Extract the (x, y) coordinate from the center of the cell holding the provided text.  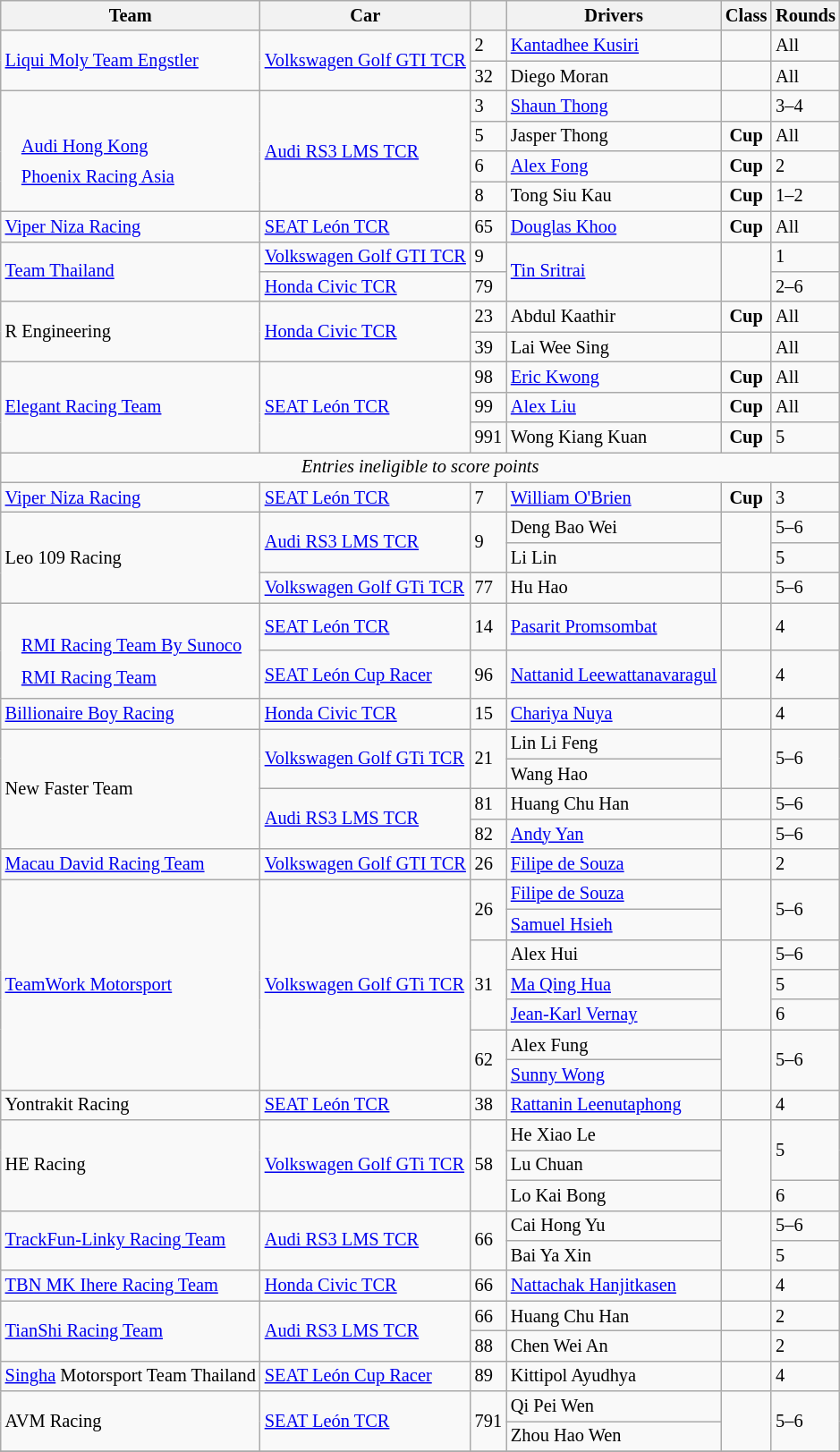
Tong Siu Kau (614, 196)
Wong Kiang Kuan (614, 437)
32 (488, 76)
Car (365, 15)
Alex Fung (614, 1045)
Shaun Thong (614, 106)
3–4 (805, 106)
98 (488, 377)
Chariya Nuya (614, 713)
23 (488, 317)
Liqui Moly Team Engstler (131, 61)
Drivers (614, 15)
96 (488, 675)
58 (488, 1165)
Yontrakit Racing (131, 1105)
39 (488, 347)
Abdul Kaathir (614, 317)
Alex Fong (614, 166)
Bai Ya Xin (614, 1255)
991 (488, 437)
Eric Kwong (614, 377)
TrackFun-Linky Racing Team (131, 1240)
89 (488, 1376)
Samuel Hsieh (614, 924)
Wang Hao (614, 774)
Tin Sritrai (614, 272)
Lai Wee Sing (614, 347)
William O'Brien (614, 497)
Nattanid Leewattanavaragul (614, 675)
Rattanin Leenutaphong (614, 1105)
Macau David Racing Team (131, 864)
Sunny Wong (614, 1074)
38 (488, 1105)
Pasarit Promsombat (614, 626)
Lin Li Feng (614, 743)
Hu Hao (614, 588)
99 (488, 407)
Billionaire Boy Racing (131, 713)
1 (805, 257)
Elegant Racing Team (131, 406)
1–2 (805, 196)
62 (488, 1059)
Audi Hong Kong Phoenix Racing Asia (131, 150)
Cai Hong Yu (614, 1226)
79 (488, 286)
Kittipol Ayudhya (614, 1376)
Nattachak Hanjitkasen (614, 1286)
TeamWork Motorsport (131, 984)
Jean-Karl Vernay (614, 1015)
Phoenix Racing Asia (98, 177)
RMI Racing Team By Sunoco RMI Racing Team (131, 650)
14 (488, 626)
Ma Qing Hua (614, 984)
31 (488, 984)
Alex Liu (614, 407)
Douglas Khoo (614, 226)
Team Thailand (131, 272)
2–6 (805, 286)
Leo 109 Racing (131, 556)
Entries ineligible to score points (420, 467)
Diego Moran (614, 76)
7 (488, 497)
8 (488, 196)
Class (746, 15)
Lu Chuan (614, 1165)
791 (488, 1421)
15 (488, 713)
Audi Hong Kong (98, 146)
Deng Bao Wei (614, 527)
RMI Racing Team (132, 676)
HE Racing (131, 1165)
77 (488, 588)
AVM Racing (131, 1421)
TBN MK Ihere Racing Team (131, 1286)
21 (488, 759)
81 (488, 803)
Jasper Thong (614, 136)
Lo Kai Bong (614, 1195)
TianShi Racing Team (131, 1331)
Team (131, 15)
82 (488, 834)
Singha Motorsport Team Thailand (131, 1376)
Andy Yan (614, 834)
Qi Pei Wen (614, 1406)
New Faster Team (131, 789)
Rounds (805, 15)
R Engineering (131, 331)
Alex Hui (614, 955)
88 (488, 1346)
Zhou Hao Wen (614, 1436)
Chen Wei An (614, 1346)
He Xiao Le (614, 1135)
Li Lin (614, 557)
Kantadhee Kusiri (614, 46)
RMI Racing Team By Sunoco (132, 645)
65 (488, 226)
